Return the (X, Y) coordinate for the center point of the cell that contains the specified text.  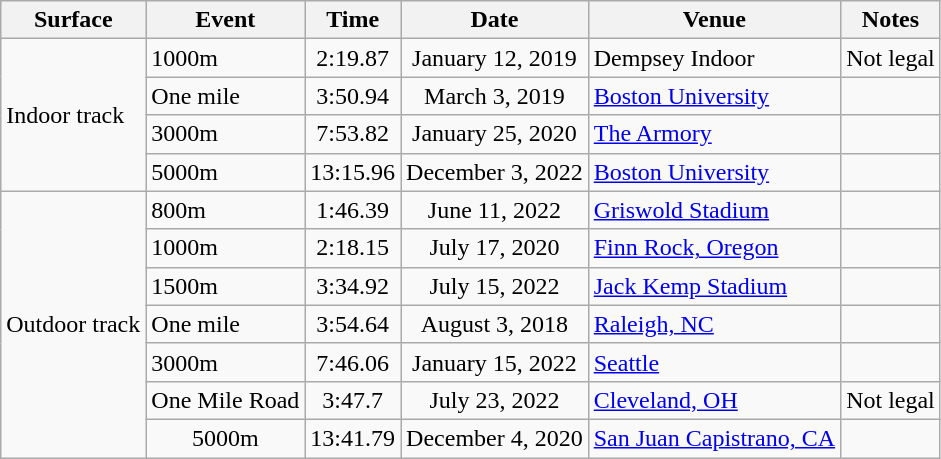
3:54.64 (353, 324)
Raleigh, NC (714, 324)
Jack Kemp Stadium (714, 286)
March 3, 2019 (495, 96)
7:53.82 (353, 134)
January 15, 2022 (495, 362)
January 25, 2020 (495, 134)
One Mile Road (226, 400)
Time (353, 20)
3:47.7 (353, 400)
1500m (226, 286)
San Juan Capistrano, CA (714, 438)
Cleveland, OH (714, 400)
13:41.79 (353, 438)
Seattle (714, 362)
Surface (74, 20)
Notes (891, 20)
Dempsey Indoor (714, 58)
Outdoor track (74, 324)
July 17, 2020 (495, 248)
3:50.94 (353, 96)
July 15, 2022 (495, 286)
Finn Rock, Oregon (714, 248)
1:46.39 (353, 210)
August 3, 2018 (495, 324)
2:18.15 (353, 248)
13:15.96 (353, 172)
June 11, 2022 (495, 210)
800m (226, 210)
January 12, 2019 (495, 58)
July 23, 2022 (495, 400)
7:46.06 (353, 362)
December 4, 2020 (495, 438)
December 3, 2022 (495, 172)
Indoor track (74, 115)
3:34.92 (353, 286)
The Armory (714, 134)
Date (495, 20)
Griswold Stadium (714, 210)
Event (226, 20)
2:19.87 (353, 58)
Venue (714, 20)
